Locate the cell with the specified text and output its (X, Y) center coordinate. 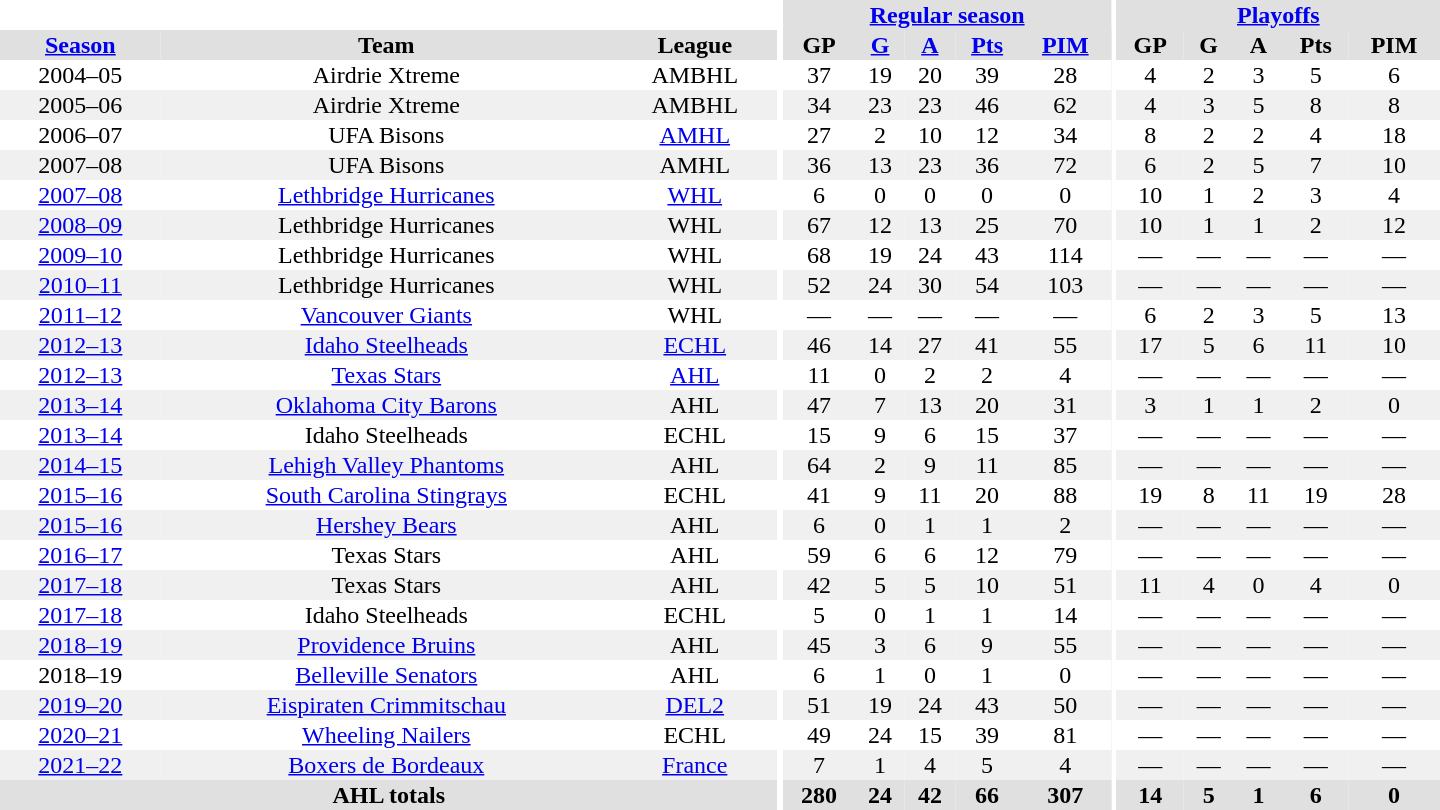
2004–05 (80, 75)
Regular season (947, 15)
Team (386, 45)
30 (930, 285)
Playoffs (1278, 15)
62 (1065, 105)
103 (1065, 285)
25 (988, 225)
2011–12 (80, 315)
France (695, 765)
81 (1065, 735)
Wheeling Nailers (386, 735)
68 (819, 255)
59 (819, 555)
49 (819, 735)
AHL totals (389, 795)
2019–20 (80, 705)
Belleville Senators (386, 675)
280 (819, 795)
114 (1065, 255)
League (695, 45)
2010–11 (80, 285)
2016–17 (80, 555)
70 (1065, 225)
79 (1065, 555)
2009–10 (80, 255)
47 (819, 405)
2005–06 (80, 105)
Oklahoma City Barons (386, 405)
Boxers de Bordeaux (386, 765)
307 (1065, 795)
Hershey Bears (386, 525)
Season (80, 45)
Vancouver Giants (386, 315)
66 (988, 795)
67 (819, 225)
17 (1150, 345)
85 (1065, 465)
18 (1394, 135)
2008–09 (80, 225)
45 (819, 645)
54 (988, 285)
Providence Bruins (386, 645)
31 (1065, 405)
2006–07 (80, 135)
Eispiraten Crimmitschau (386, 705)
52 (819, 285)
64 (819, 465)
50 (1065, 705)
88 (1065, 495)
2014–15 (80, 465)
72 (1065, 165)
Lehigh Valley Phantoms (386, 465)
South Carolina Stingrays (386, 495)
2020–21 (80, 735)
DEL2 (695, 705)
2021–22 (80, 765)
